Identify which cell holds the provided text, then report its (x, y) central coordinate. 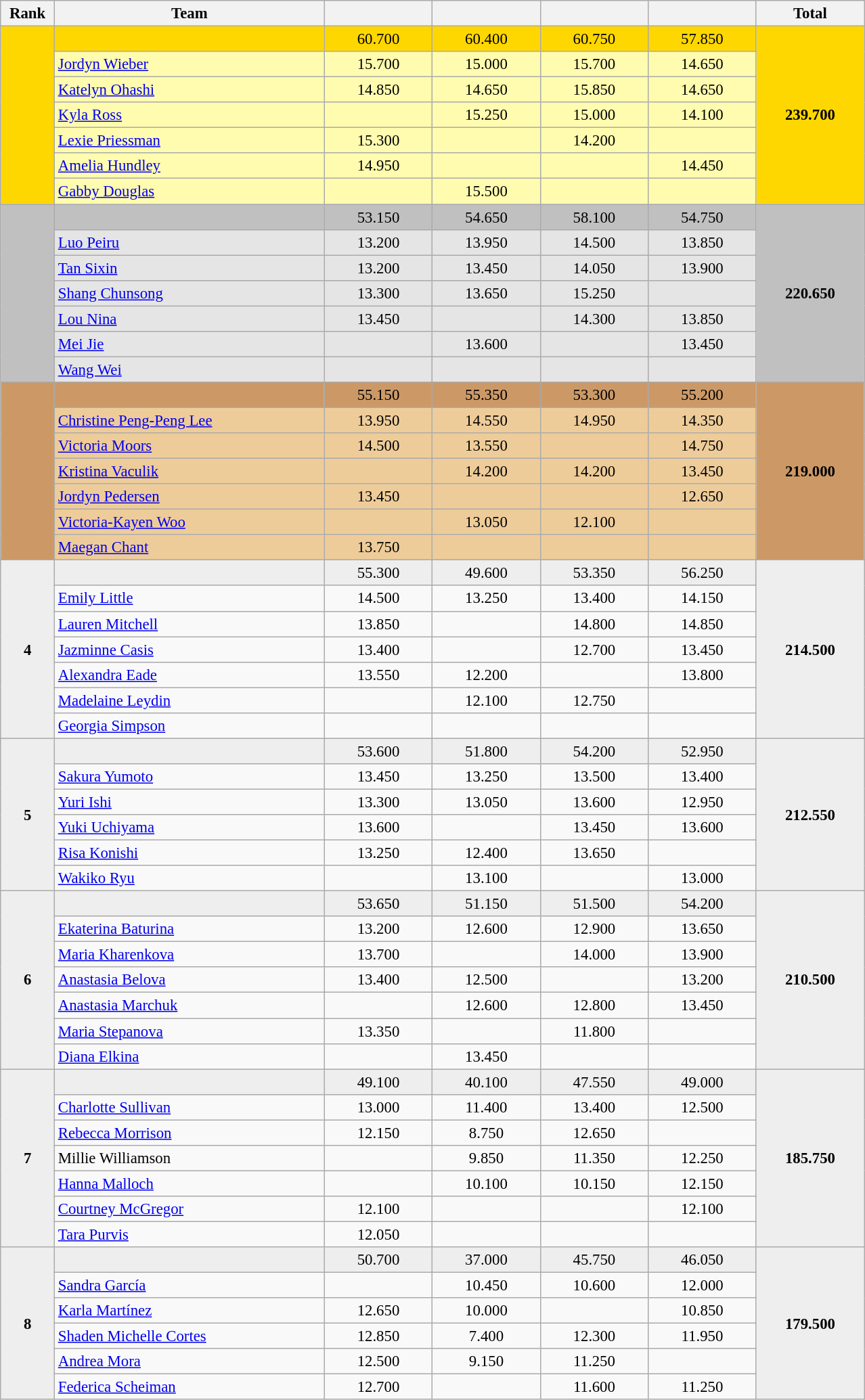
5 (28, 815)
12.000 (703, 1286)
6 (28, 980)
46.050 (703, 1260)
11.800 (594, 1031)
14.750 (703, 446)
Emily Little (190, 599)
239.700 (810, 115)
14.450 (703, 166)
52.950 (703, 751)
12.750 (594, 700)
Lexie Priessman (190, 141)
12.900 (594, 929)
Mei Jie (190, 344)
12.300 (594, 1336)
56.250 (703, 573)
185.750 (810, 1158)
13.750 (378, 547)
Anastasia Marchuk (190, 1006)
49.000 (703, 1082)
Tara Purvis (190, 1234)
55.150 (378, 395)
Rank (28, 14)
40.100 (486, 1082)
Charlotte Sullivan (190, 1107)
11.950 (703, 1336)
60.400 (486, 39)
10.000 (486, 1311)
Yuri Ishi (190, 802)
219.000 (810, 471)
10.100 (486, 1183)
Gabby Douglas (190, 191)
53.600 (378, 751)
15.500 (486, 191)
220.650 (810, 294)
51.500 (594, 904)
Madelaine Leydin (190, 700)
Maria Stepanova (190, 1031)
57.850 (703, 39)
53.350 (594, 573)
14.550 (486, 420)
Lou Nina (190, 319)
Victoria-Kayen Woo (190, 522)
9.150 (486, 1361)
49.100 (378, 1082)
Yuki Uchiyama (190, 828)
Hanna Malloch (190, 1183)
53.650 (378, 904)
Wang Wei (190, 369)
13.800 (703, 675)
Victoria Moors (190, 446)
54.750 (703, 217)
55.300 (378, 573)
7.400 (486, 1336)
11.350 (594, 1158)
10.600 (594, 1286)
45.750 (594, 1260)
7 (28, 1158)
210.500 (810, 980)
14.050 (594, 268)
Anastasia Belova (190, 980)
14.150 (703, 599)
13.350 (378, 1031)
8 (28, 1324)
Wakiko Ryu (190, 878)
50.700 (378, 1260)
12.250 (703, 1158)
Andrea Mora (190, 1361)
4 (28, 650)
13.700 (378, 955)
55.350 (486, 395)
Risa Konishi (190, 853)
Shaden Michelle Cortes (190, 1336)
Tan Sixin (190, 268)
Sakura Yumoto (190, 777)
10.450 (486, 1286)
Maria Kharenkova (190, 955)
Jordyn Pedersen (190, 497)
60.750 (594, 39)
14.000 (594, 955)
Rebecca Morrison (190, 1133)
12.800 (594, 1006)
15.300 (378, 141)
51.150 (486, 904)
15.850 (594, 90)
55.200 (703, 395)
179.500 (810, 1324)
Ekaterina Baturina (190, 929)
Georgia Simpson (190, 726)
Katelyn Ohashi (190, 90)
Alexandra Eade (190, 675)
Courtney McGregor (190, 1209)
Lauren Mitchell (190, 624)
54.650 (486, 217)
12.850 (378, 1336)
53.150 (378, 217)
47.550 (594, 1082)
212.550 (810, 815)
Jordyn Wieber (190, 64)
11.400 (486, 1107)
49.600 (486, 573)
Team (190, 14)
214.500 (810, 650)
60.700 (378, 39)
Amelia Hundley (190, 166)
Total (810, 14)
Christine Peng-Peng Lee (190, 420)
10.150 (594, 1183)
11.600 (594, 1387)
51.800 (486, 751)
Karla Martínez (190, 1311)
Jazminne Casis (190, 650)
13.500 (594, 777)
12.050 (378, 1234)
Federica Scheiman (190, 1387)
58.100 (594, 217)
12.400 (486, 853)
12.950 (703, 802)
Millie Williamson (190, 1158)
37.000 (486, 1260)
Sandra García (190, 1286)
9.850 (486, 1158)
8.750 (486, 1133)
53.300 (594, 395)
Kristina Vaculik (190, 472)
Luo Peiru (190, 242)
Diana Elkina (190, 1056)
14.350 (703, 420)
14.800 (594, 624)
Maegan Chant (190, 547)
Shang Chunsong (190, 293)
14.300 (594, 319)
13.100 (486, 878)
14.100 (703, 115)
Kyla Ross (190, 115)
10.850 (703, 1311)
12.200 (486, 675)
